Output the (X, Y) coordinate of the center of the cell containing the given text.  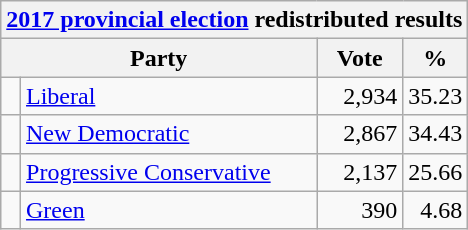
Party (159, 58)
2,934 (360, 96)
New Democratic (169, 134)
Liberal (169, 96)
Progressive Conservative (169, 172)
4.68 (436, 210)
25.66 (436, 172)
34.43 (436, 134)
Vote (360, 58)
% (436, 58)
2,867 (360, 134)
Green (169, 210)
390 (360, 210)
2017 provincial election redistributed results (234, 20)
35.23 (436, 96)
2,137 (360, 172)
